Return the (x, y) coordinate for the center point of the cell that contains the specified text.  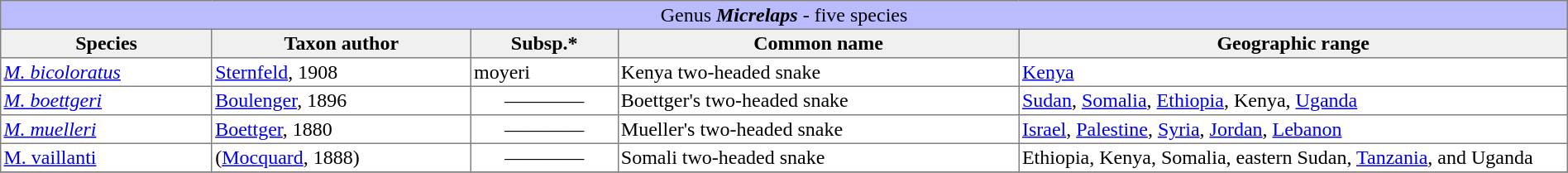
Israel, Palestine, Syria, Jordan, Lebanon (1293, 129)
(Mocquard, 1888) (341, 157)
Sudan, Somalia, Ethiopia, Kenya, Uganda (1293, 100)
Boulenger, 1896 (341, 100)
Kenya (1293, 72)
Subsp.* (544, 43)
Common name (819, 43)
Species (107, 43)
M. bicoloratus (107, 72)
Kenya two-headed snake (819, 72)
moyeri (544, 72)
M. muelleri (107, 129)
Sternfeld, 1908 (341, 72)
Ethiopia, Kenya, Somalia, eastern Sudan, Tanzania, and Uganda (1293, 157)
M. boettgeri (107, 100)
Mueller's two-headed snake (819, 129)
Boettger's two-headed snake (819, 100)
Boettger, 1880 (341, 129)
Geographic range (1293, 43)
M. vaillanti (107, 157)
Taxon author (341, 43)
Somali two-headed snake (819, 157)
Genus Micrelaps - five species (784, 15)
